Pinpoint the cell where the given text exists, returning its (x, y) midpoint coordinate. 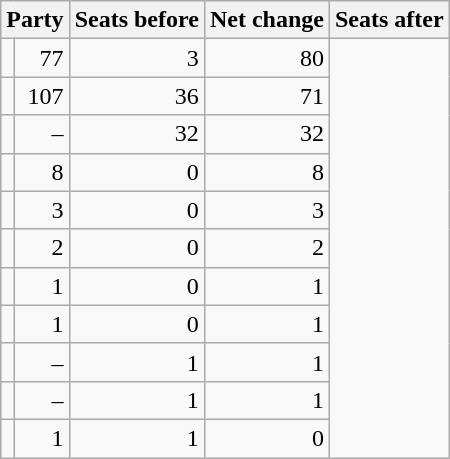
Seats before (136, 20)
71 (266, 96)
Net change (266, 20)
36 (136, 96)
Seats after (389, 20)
77 (42, 58)
80 (266, 58)
Party (35, 20)
107 (42, 96)
